Capture the cell that displays the provided text and extract its (x, y) central coordinate. 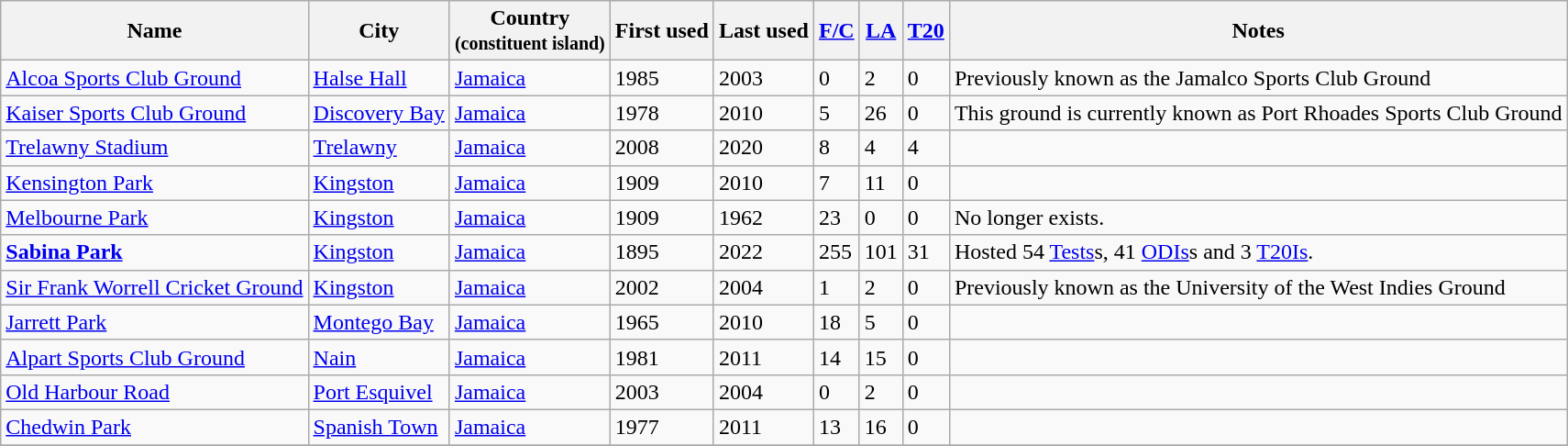
Previously known as the Jamalco Sports Club Ground (1258, 78)
Montego Bay (379, 322)
1 (836, 287)
1965 (662, 322)
First used (662, 31)
Jarrett Park (154, 322)
Alpart Sports Club Ground (154, 357)
T20 (926, 31)
Old Harbour Road (154, 392)
101 (880, 252)
14 (836, 357)
1977 (662, 427)
Previously known as the University of the West Indies Ground (1258, 287)
2020 (763, 148)
Trelawny (379, 148)
13 (836, 427)
11 (880, 183)
1962 (763, 217)
City (379, 31)
Melbourne Park (154, 217)
Nain (379, 357)
Kaiser Sports Club Ground (154, 113)
LA (880, 31)
2002 (662, 287)
1985 (662, 78)
Notes (1258, 31)
2022 (763, 252)
Name (154, 31)
15 (880, 357)
8 (836, 148)
Discovery Bay (379, 113)
This ground is currently known as Port Rhoades Sports Club Ground (1258, 113)
Trelawny Stadium (154, 148)
F/C (836, 31)
2008 (662, 148)
Sabina Park (154, 252)
Alcoa Sports Club Ground (154, 78)
255 (836, 252)
23 (836, 217)
Hosted 54 Testss, 41 ODIss and 3 T20Is. (1258, 252)
18 (836, 322)
1981 (662, 357)
Kensington Park (154, 183)
Chedwin Park (154, 427)
Sir Frank Worrell Cricket Ground (154, 287)
Port Esquivel (379, 392)
No longer exists. (1258, 217)
Spanish Town (379, 427)
Halse Hall (379, 78)
1978 (662, 113)
1895 (662, 252)
31 (926, 252)
Last used (763, 31)
Country(constituent island) (530, 31)
16 (880, 427)
26 (880, 113)
7 (836, 183)
